Return the [X, Y] coordinate for the center point of the cell that contains the specified text.  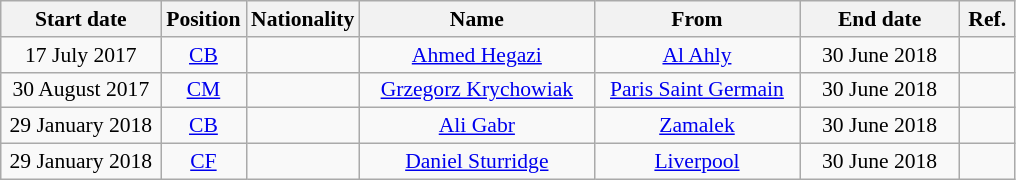
Zamalek [696, 126]
From [696, 19]
Name [476, 19]
Position [204, 19]
Nationality [302, 19]
Ali Gabr [476, 126]
CF [204, 162]
Ref. [988, 19]
Ahmed Hegazi [476, 55]
Paris Saint Germain [696, 90]
Grzegorz Krychowiak [476, 90]
17 July 2017 [81, 55]
Liverpool [696, 162]
Al Ahly [696, 55]
Start date [81, 19]
End date [880, 19]
Daniel Sturridge [476, 162]
CM [204, 90]
30 August 2017 [81, 90]
